Extract the [X, Y] coordinate from the center of the cell holding the provided text.  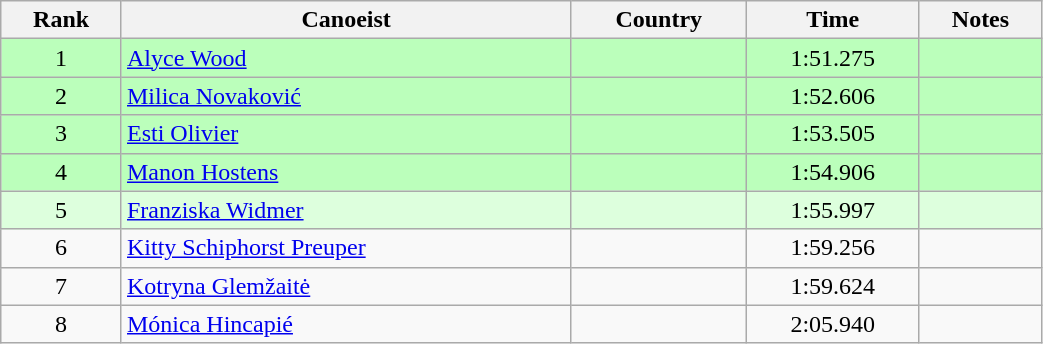
Rank [62, 20]
1:59.256 [833, 248]
Canoeist [346, 20]
1:51.275 [833, 58]
2 [62, 96]
1:59.624 [833, 286]
6 [62, 248]
Kotryna Glemžaitė [346, 286]
Kitty Schiphorst Preuper [346, 248]
2:05.940 [833, 324]
1 [62, 58]
Esti Olivier [346, 134]
1:54.906 [833, 172]
8 [62, 324]
Alyce Wood [346, 58]
Milica Novaković [346, 96]
Manon Hostens [346, 172]
4 [62, 172]
3 [62, 134]
7 [62, 286]
1:55.997 [833, 210]
Time [833, 20]
1:53.505 [833, 134]
Notes [980, 20]
Mónica Hincapié [346, 324]
1:52.606 [833, 96]
Franziska Widmer [346, 210]
5 [62, 210]
Country [659, 20]
